From the cell containing the given text, extract its center point as [x, y] coordinate. 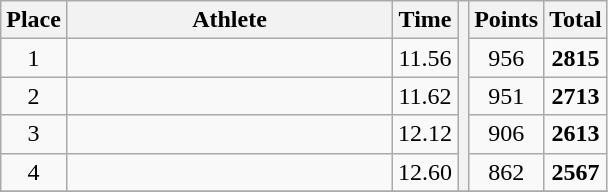
Points [506, 20]
862 [506, 172]
1 [34, 58]
Athlete [229, 20]
12.60 [426, 172]
2567 [576, 172]
4 [34, 172]
2 [34, 96]
951 [506, 96]
12.12 [426, 134]
2815 [576, 58]
Time [426, 20]
956 [506, 58]
906 [506, 134]
2613 [576, 134]
Place [34, 20]
Total [576, 20]
11.62 [426, 96]
11.56 [426, 58]
3 [34, 134]
2713 [576, 96]
